Output the (X, Y) coordinate of the center of the cell containing the given text.  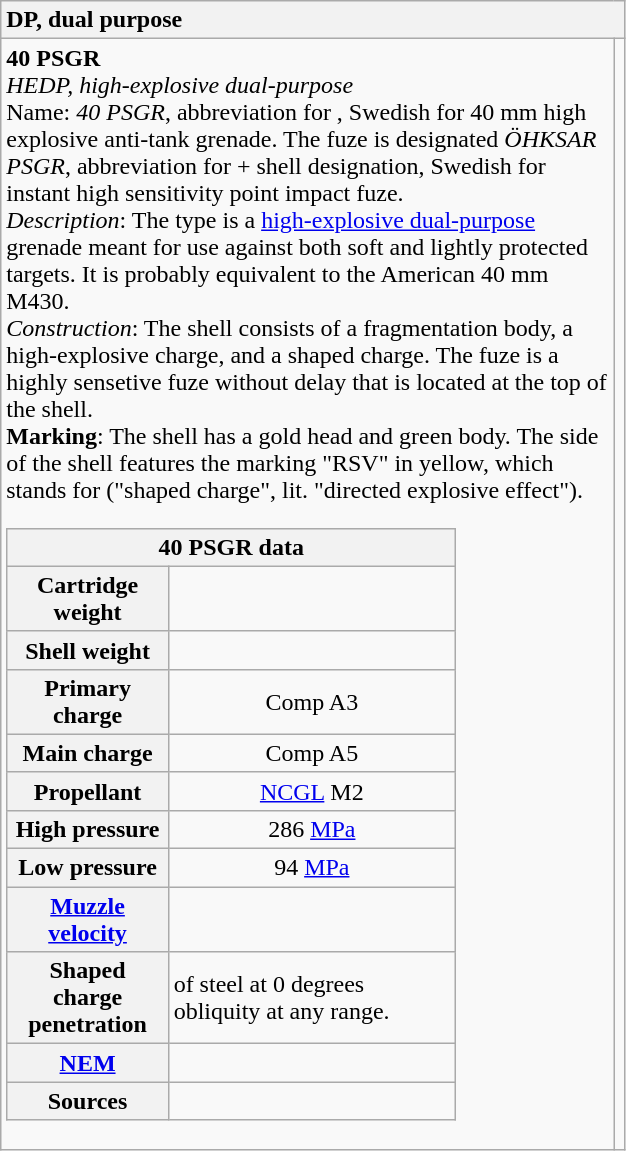
94 MPa (312, 868)
Comp A3 (312, 702)
286 MPa (312, 829)
High pressure (88, 829)
NCGL M2 (312, 791)
of steel at 0 degrees obliquity at any range. (312, 998)
Shaped charge penetration (88, 998)
Low pressure (88, 868)
Muzzle velocity (88, 920)
DP, dual purpose (313, 20)
Cartridge weight (88, 598)
Comp A5 (312, 753)
Main charge (88, 753)
Propellant (88, 791)
40 PSGR data (231, 547)
Shell weight (88, 650)
Sources (88, 1101)
NEM (88, 1063)
Primary charge (88, 702)
